Search for the cell housing the specified text and yield its (X, Y) center coordinate. 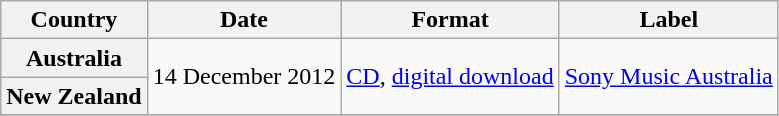
Country (74, 20)
Sony Music Australia (668, 77)
CD, digital download (450, 77)
Australia (74, 58)
New Zealand (74, 96)
Date (244, 20)
Label (668, 20)
14 December 2012 (244, 77)
Format (450, 20)
